Return the (X, Y) coordinate for the center point of the cell that contains the specified text.  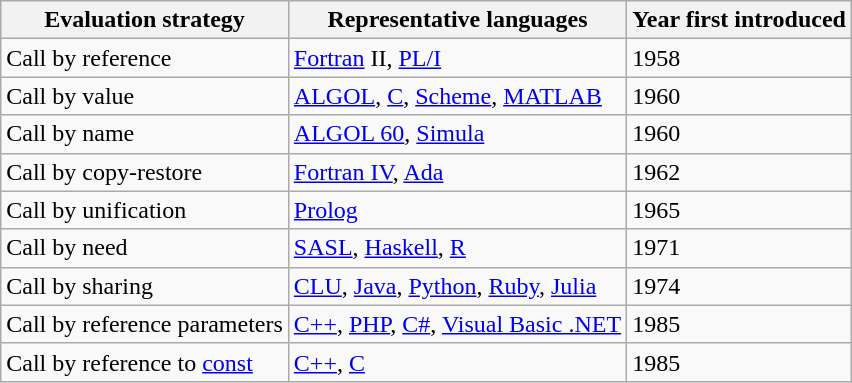
1965 (740, 210)
Fortran II, PL/I (457, 58)
Prolog (457, 210)
ALGOL, C, Scheme, MATLAB (457, 96)
Year first introduced (740, 20)
Representative languages (457, 20)
SASL, Haskell, R (457, 248)
1962 (740, 172)
Call by reference to const (145, 362)
Call by value (145, 96)
CLU, Java, Python, Ruby, Julia (457, 286)
Call by copy-restore (145, 172)
1958 (740, 58)
Call by reference (145, 58)
Call by reference parameters (145, 324)
Call by unification (145, 210)
C++, PHP, C#, Visual Basic .NET (457, 324)
Call by need (145, 248)
Evaluation strategy (145, 20)
1974 (740, 286)
ALGOL 60, Simula (457, 134)
C++, C (457, 362)
Call by name (145, 134)
1971 (740, 248)
Call by sharing (145, 286)
Fortran IV, Ada (457, 172)
